For the text-containing cell, return its midpoint in (x, y) coordinate format. 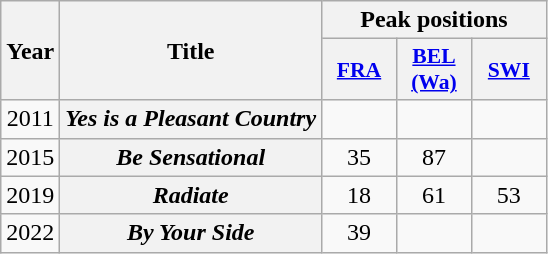
Be Sensational (191, 157)
61 (434, 195)
Yes is a Pleasant Country (191, 119)
Radiate (191, 195)
39 (360, 233)
Year (30, 50)
35 (360, 157)
53 (508, 195)
SWI (508, 70)
Peak positions (434, 20)
18 (360, 195)
Title (191, 50)
By Your Side (191, 233)
BEL (Wa) (434, 70)
2022 (30, 233)
2019 (30, 195)
87 (434, 157)
2011 (30, 119)
2015 (30, 157)
FRA (360, 70)
